Provide the [X, Y] coordinate of the cell's center where the given text is located.  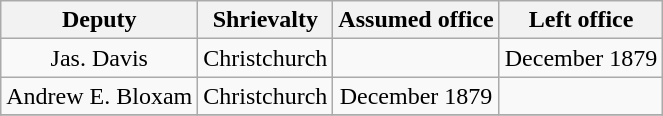
Shrievalty [266, 20]
Left office [581, 20]
Jas. Davis [100, 58]
Andrew E. Bloxam [100, 96]
Deputy [100, 20]
Assumed office [416, 20]
